Scan for the cell matching the given text and deliver its (X, Y) coordinate at center. 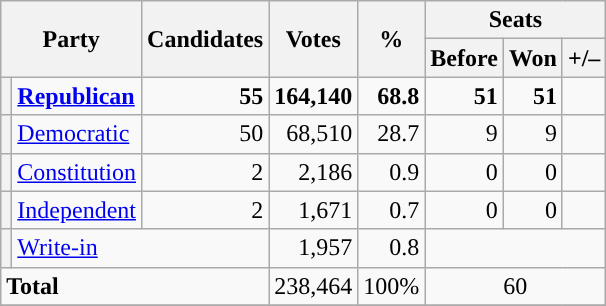
Write-in (140, 248)
1,671 (314, 210)
68,510 (314, 134)
0.8 (392, 248)
Party (72, 39)
100% (392, 286)
68.8 (392, 96)
Independent (77, 210)
Democratic (77, 134)
50 (206, 134)
60 (516, 286)
% (392, 39)
238,464 (314, 286)
0.9 (392, 172)
+/– (584, 58)
Total (135, 286)
164,140 (314, 96)
55 (206, 96)
Republican (77, 96)
Won (532, 58)
Candidates (206, 39)
28.7 (392, 134)
Before (464, 58)
0.7 (392, 210)
2,186 (314, 172)
1,957 (314, 248)
Constitution (77, 172)
Seats (516, 20)
Votes (314, 39)
